Identify which cell holds the provided text, then report its [X, Y] central coordinate. 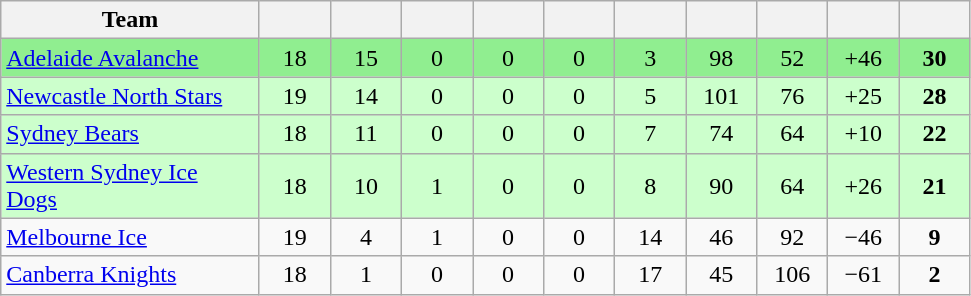
74 [722, 134]
4 [366, 237]
Melbourne Ice [130, 237]
90 [722, 186]
Sydney Bears [130, 134]
Team [130, 20]
30 [934, 58]
Western Sydney Ice Dogs [130, 186]
92 [792, 237]
22 [934, 134]
52 [792, 58]
8 [650, 186]
101 [722, 96]
7 [650, 134]
17 [650, 275]
5 [650, 96]
Canberra Knights [130, 275]
−46 [864, 237]
21 [934, 186]
46 [722, 237]
9 [934, 237]
Adelaide Avalanche [130, 58]
106 [792, 275]
−61 [864, 275]
+26 [864, 186]
10 [366, 186]
28 [934, 96]
76 [792, 96]
3 [650, 58]
11 [366, 134]
45 [722, 275]
2 [934, 275]
15 [366, 58]
+25 [864, 96]
Newcastle North Stars [130, 96]
+10 [864, 134]
+46 [864, 58]
98 [722, 58]
